Pinpoint the cell where the given text exists, returning its (x, y) midpoint coordinate. 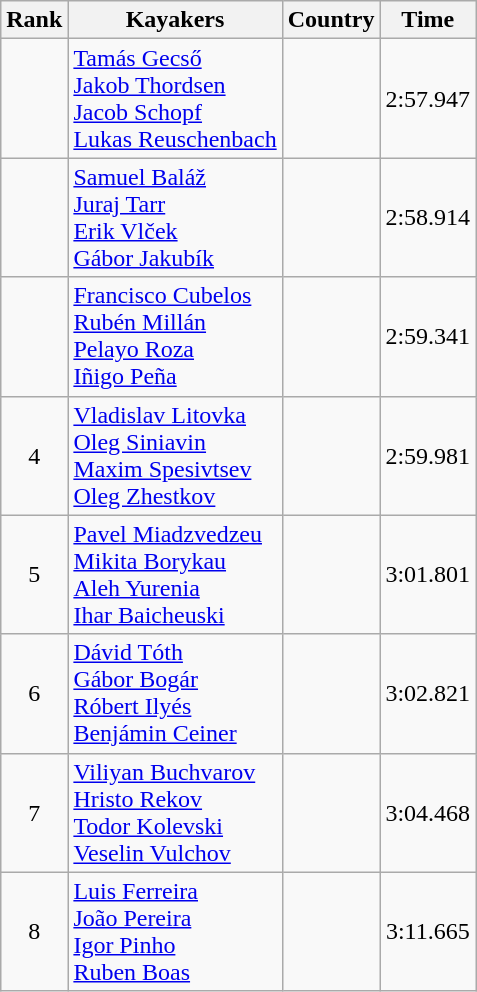
5 (34, 574)
6 (34, 694)
Vladislav LitovkaOleg SiniavinMaxim SpesivtsevOleg Zhestkov (175, 456)
Pavel MiadzvedzeuMikita BorykauAleh YureniaIhar Baicheuski (175, 574)
Rank (34, 20)
2:57.947 (428, 98)
Time (428, 20)
3:01.801 (428, 574)
Luis FerreiraJoão PereiraIgor PinhoRuben Boas (175, 932)
Tamás GecsőJakob ThordsenJacob SchopfLukas Reuschenbach (175, 98)
Dávid TóthGábor BogárRóbert IlyésBenjámin Ceiner (175, 694)
3:02.821 (428, 694)
2:59.341 (428, 336)
Francisco CubelosRubén MillánPelayo RozaIñigo Peña (175, 336)
8 (34, 932)
Viliyan BuchvarovHristo RekovTodor KolevskiVeselin Vulchov (175, 812)
3:11.665 (428, 932)
3:04.468 (428, 812)
2:58.914 (428, 218)
2:59.981 (428, 456)
4 (34, 456)
Samuel BalážJuraj TarrErik VlčekGábor Jakubík (175, 218)
Country (331, 20)
Kayakers (175, 20)
7 (34, 812)
